Search for the cell housing the specified text and yield its [X, Y] center coordinate. 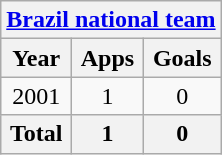
Brazil national team [111, 20]
Goals [182, 58]
2001 [36, 96]
Total [36, 134]
Apps [108, 58]
Year [36, 58]
